Capture the cell that displays the provided text and extract its [x, y] central coordinate. 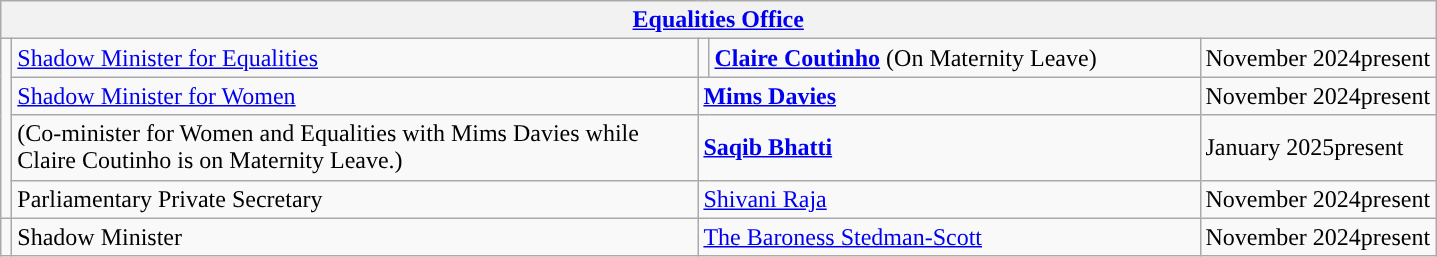
Mims Davies [949, 96]
Shadow Minister [355, 237]
Claire Coutinho (On Maternity Leave) [954, 58]
Shadow Minister for Women [355, 96]
Shivani Raja [949, 199]
The Baroness Stedman-Scott [949, 237]
(Co-minister for Women and Equalities with Mims Davies while Claire Coutinho is on Maternity Leave.) [355, 148]
Parliamentary Private Secretary [355, 199]
Saqib Bhatti [949, 148]
January 2025present [1318, 148]
Shadow Minister for Equalities [355, 58]
Equalities Office [718, 20]
